From the cell containing the given text, extract its center point as (x, y) coordinate. 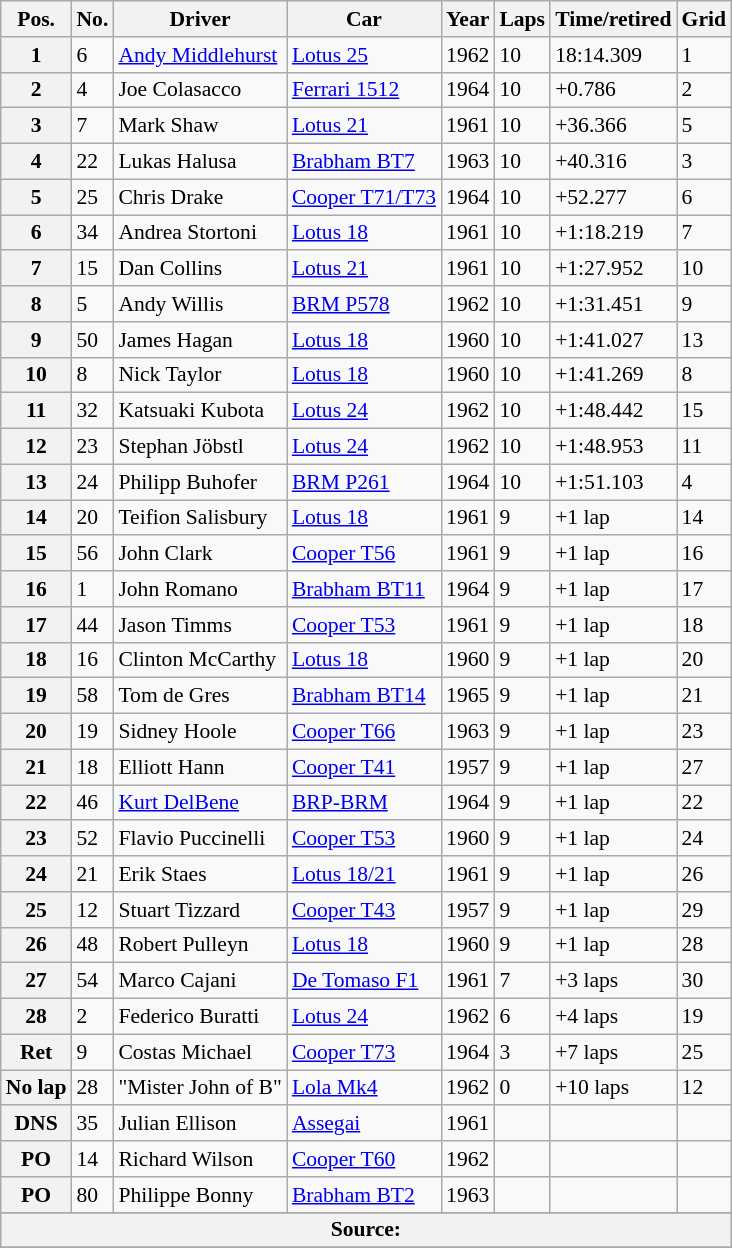
John Clark (200, 554)
Elliott Hann (200, 767)
29 (704, 910)
Cooper T66 (364, 732)
18:14.309 (613, 55)
+1:48.442 (613, 411)
Cooper T60 (364, 1159)
Lotus 25 (364, 55)
Teifion Salisbury (200, 518)
Marco Cajani (200, 981)
James Hagan (200, 340)
+1:48.953 (613, 447)
Stuart Tizzard (200, 910)
Cooper T56 (364, 554)
Car (364, 19)
Andy Middlehurst (200, 55)
Driver (200, 19)
+1:31.451 (613, 304)
Grid (704, 19)
80 (92, 1195)
Dan Collins (200, 269)
Andrea Stortoni (200, 233)
Robert Pulleyn (200, 945)
BRM P261 (364, 482)
+1:41.027 (613, 340)
Cooper T43 (364, 910)
50 (92, 340)
Julian Ellison (200, 1124)
Tom de Gres (200, 696)
Philipp Buhofer (200, 482)
Lotus 18/21 (364, 874)
Ferrari 1512 (364, 90)
No lap (36, 1088)
35 (92, 1124)
Brabham BT14 (364, 696)
Year (468, 19)
Richard Wilson (200, 1159)
Joe Colasacco (200, 90)
+0.786 (613, 90)
46 (92, 803)
Clinton McCarthy (200, 660)
32 (92, 411)
Mark Shaw (200, 126)
52 (92, 839)
48 (92, 945)
+7 laps (613, 1052)
54 (92, 981)
Cooper T41 (364, 767)
+1:51.103 (613, 482)
+4 laps (613, 1017)
56 (92, 554)
John Romano (200, 589)
Sidney Hoole (200, 732)
+36.366 (613, 126)
+1:27.952 (613, 269)
Brabham BT11 (364, 589)
44 (92, 625)
Ret (36, 1052)
Pos. (36, 19)
Lola Mk4 (364, 1088)
+1:41.269 (613, 375)
Chris Drake (200, 197)
BRP-BRM (364, 803)
"Mister John of B" (200, 1088)
Cooper T71/T73 (364, 197)
Assegai (364, 1124)
Flavio Puccinelli (200, 839)
0 (522, 1088)
Kurt DelBene (200, 803)
Brabham BT7 (364, 162)
De Tomaso F1 (364, 981)
Brabham BT2 (364, 1195)
30 (704, 981)
1965 (468, 696)
Jason Timms (200, 625)
Costas Michael (200, 1052)
Katsuaki Kubota (200, 411)
Erik Staes (200, 874)
Source: (366, 1230)
Federico Buratti (200, 1017)
Philippe Bonny (200, 1195)
Time/retired (613, 19)
Andy Willis (200, 304)
Stephan Jöbstl (200, 447)
+10 laps (613, 1088)
BRM P578 (364, 304)
+3 laps (613, 981)
58 (92, 696)
+40.316 (613, 162)
DNS (36, 1124)
Lukas Halusa (200, 162)
Cooper T73 (364, 1052)
No. (92, 19)
Laps (522, 19)
+52.277 (613, 197)
Nick Taylor (200, 375)
+1:18.219 (613, 233)
34 (92, 233)
